Pinpoint the cell where the given text exists, returning its (x, y) midpoint coordinate. 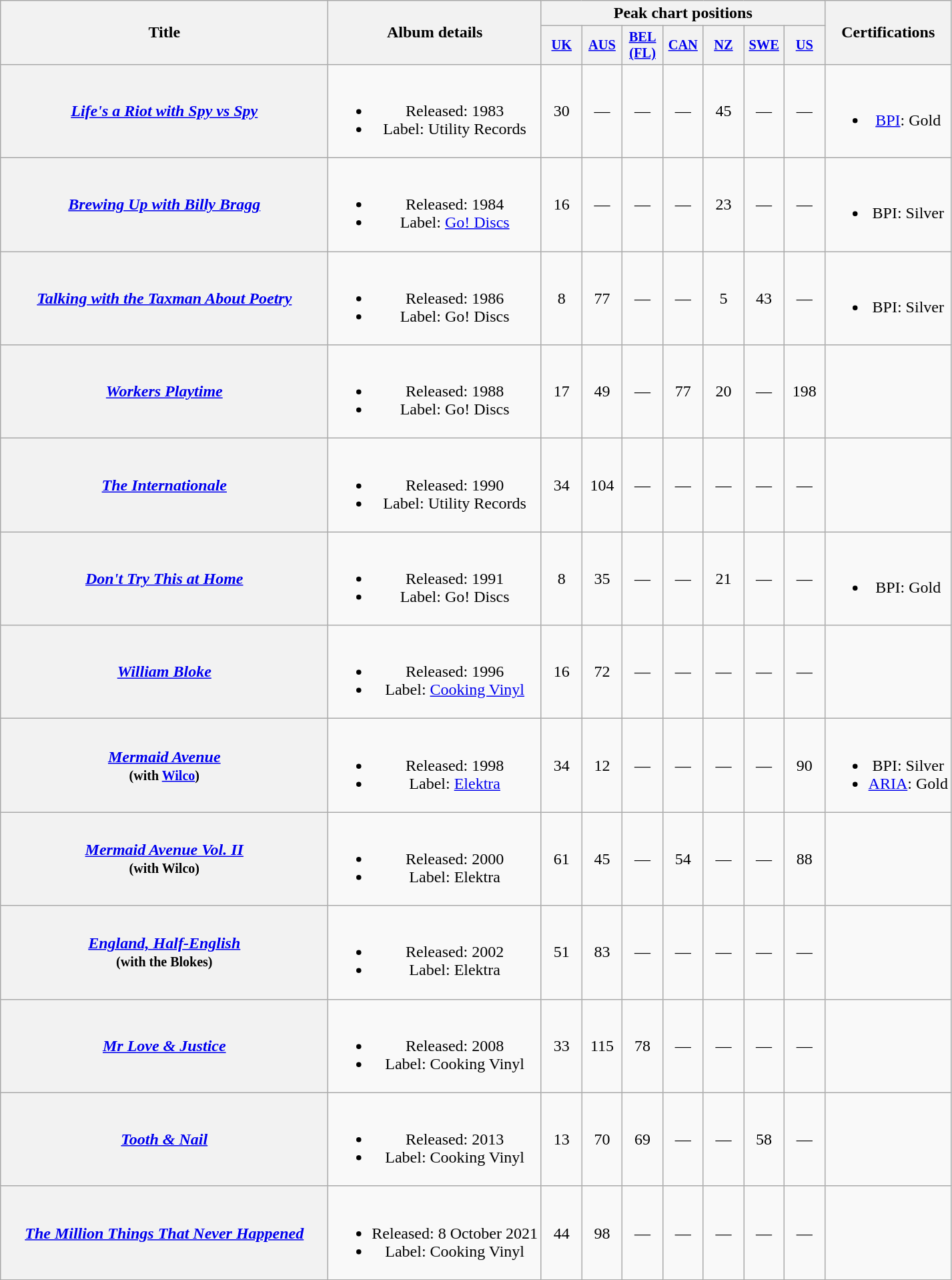
BPI: SilverARIA: Gold (888, 765)
54 (683, 859)
Released: 1998Label: Elektra (435, 765)
Released: 2008Label: Cooking Vinyl (435, 1046)
5 (723, 298)
Released: 1984Label: Go! Discs (435, 205)
104 (602, 485)
Workers Playtime (164, 392)
AUS (602, 45)
Peak chart positions (683, 13)
78 (643, 1046)
12 (602, 765)
Tooth & Nail (164, 1139)
198 (805, 392)
72 (602, 672)
44 (562, 1233)
SWE (765, 45)
BEL(FL) (643, 45)
58 (765, 1139)
51 (562, 952)
43 (765, 298)
Released: 1988Label: Go! Discs (435, 392)
Released: 2013Label: Cooking Vinyl (435, 1139)
The Million Things That Never Happened (164, 1233)
Mr Love & Justice (164, 1046)
Released: 1996Label: Cooking Vinyl (435, 672)
Mermaid Avenue(with Wilco) (164, 765)
CAN (683, 45)
69 (643, 1139)
Released: 1991Label: Go! Discs (435, 579)
35 (602, 579)
William Bloke (164, 672)
Album details (435, 33)
Released: 2002Label: Elektra (435, 952)
88 (805, 859)
Brewing Up with Billy Bragg (164, 205)
30 (562, 111)
The Internationale (164, 485)
61 (562, 859)
Released: 8 October 2021Label: Cooking Vinyl (435, 1233)
Title (164, 33)
83 (602, 952)
Certifications (888, 33)
Mermaid Avenue Vol. II(with Wilco) (164, 859)
21 (723, 579)
US (805, 45)
20 (723, 392)
England, Half-English(with the Blokes) (164, 952)
23 (723, 205)
NZ (723, 45)
17 (562, 392)
Life's a Riot with Spy vs Spy (164, 111)
49 (602, 392)
90 (805, 765)
Released: 2000Label: Elektra (435, 859)
115 (602, 1046)
Don't Try This at Home (164, 579)
UK (562, 45)
Released: 1983Label: Utility Records (435, 111)
Released: 1986Label: Go! Discs (435, 298)
98 (602, 1233)
Released: 1990Label: Utility Records (435, 485)
Talking with the Taxman About Poetry (164, 298)
13 (562, 1139)
33 (562, 1046)
70 (602, 1139)
